From the cell containing the given text, extract its center point as [X, Y] coordinate. 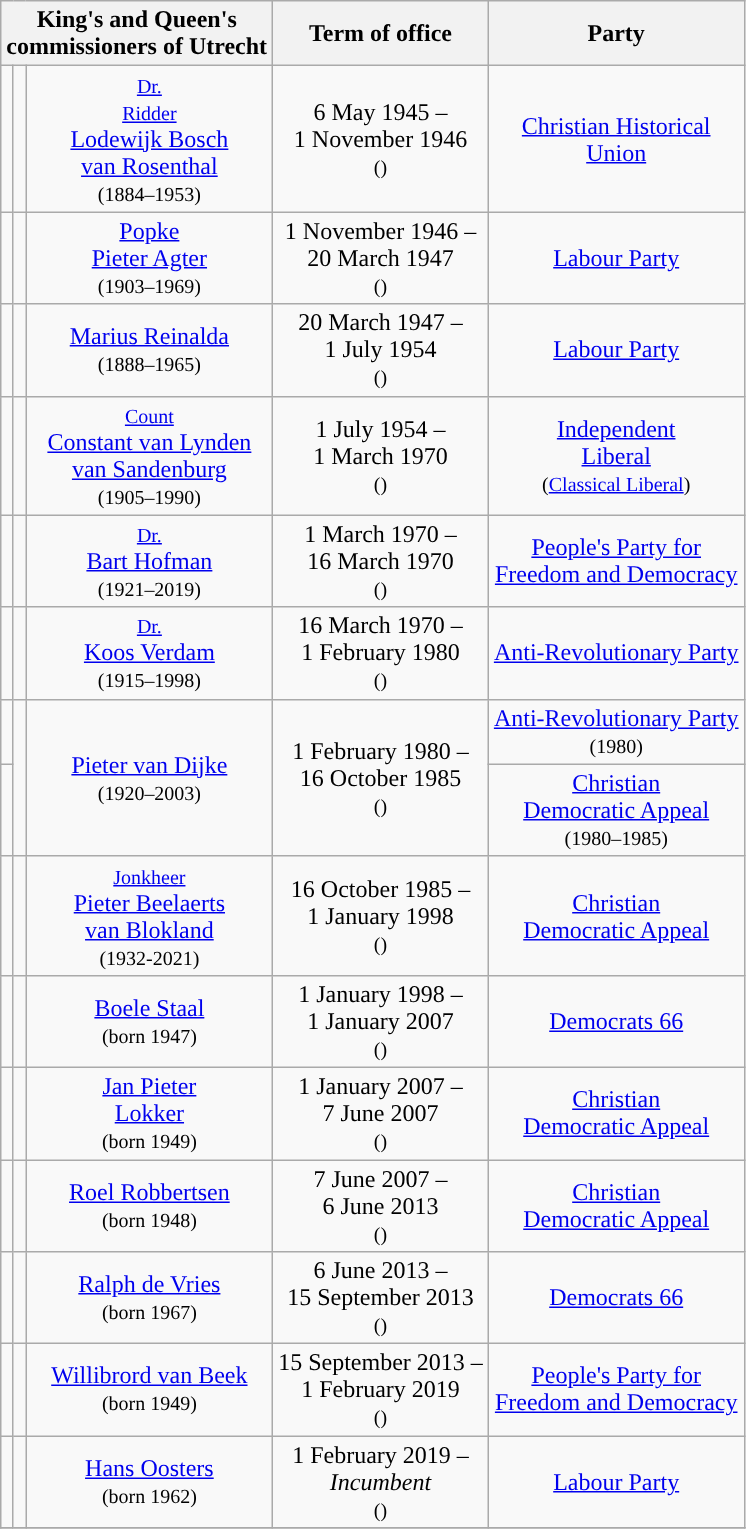
1 March 1970 – 16 March 1970 () [381, 561]
1 January 2007 – 7 June 2007 () [381, 1113]
Count Constant van Lynden van Sandenburg (1905–1990) [150, 456]
6 June 2013 – 15 September 2013 () [381, 1298]
Christian Democratic Appeal (1980–1985) [616, 810]
Jan Pieter Lokker (born 1949) [150, 1113]
15 September 2013 – 1 February 2019 () [381, 1390]
Boele Staal (born 1947) [150, 1021]
Anti-Revolutionary Party (1980) [616, 732]
King's and Queen's commissioners of Utrecht [137, 34]
7 June 2007 – 6 June 2013 () [381, 1206]
Dr. Ridder Lodewijk Bosch van Rosenthal (1884–1953) [150, 139]
Hans Oosters (born 1962) [150, 1482]
Ralph de Vries (born 1967) [150, 1298]
6 May 1945 – 1 November 1946 () [381, 139]
Willibrord van Beek (born 1949) [150, 1390]
Party [616, 34]
1 July 1954 – 1 March 1970 () [381, 456]
Term of office [381, 34]
20 March 1947 – 1 July 1954 () [381, 350]
Jonkheer Pieter Beelaerts van Blokland (1932-2021) [150, 916]
Anti-Revolutionary Party [616, 653]
16 October 1985 – 1 January 1998 () [381, 916]
16 March 1970 – 1 February 1980 () [381, 653]
Dr. Koos Verdam (1915–1998) [150, 653]
1 February 2019 – Incumbent () [381, 1482]
Popke Pieter Agter (1903–1969) [150, 258]
Pieter van Dijke (1920–2003) [150, 778]
Christian Historical Union [616, 139]
1 February 1980 – 16 October 1985 () [381, 778]
1 November 1946 – 20 March 1947 () [381, 258]
Roel Robbertsen (born 1948) [150, 1206]
Dr. Bart Hofman (1921–2019) [150, 561]
Marius Reinalda (1888–1965) [150, 350]
Independent Liberal (Classical Liberal) [616, 456]
1 January 1998 – 1 January 2007 () [381, 1021]
